Provide the (x, y) coordinate of the cell's center where the given text is located.  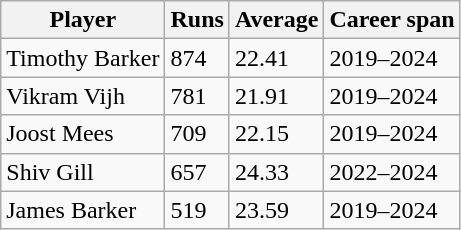
Average (276, 20)
22.15 (276, 134)
874 (197, 58)
Career span (392, 20)
21.91 (276, 96)
2022–2024 (392, 172)
Shiv Gill (83, 172)
Player (83, 20)
709 (197, 134)
Timothy Barker (83, 58)
519 (197, 210)
781 (197, 96)
James Barker (83, 210)
Runs (197, 20)
23.59 (276, 210)
Joost Mees (83, 134)
24.33 (276, 172)
Vikram Vijh (83, 96)
657 (197, 172)
22.41 (276, 58)
